Search for the cell housing the specified text and yield its (x, y) center coordinate. 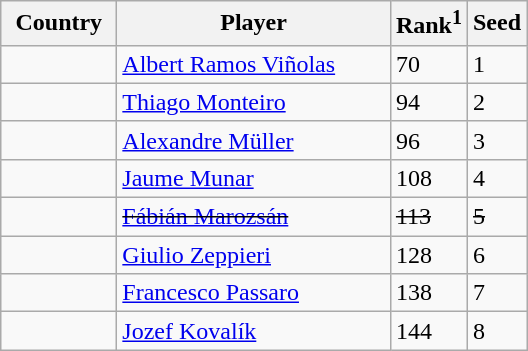
96 (428, 140)
Player (254, 24)
113 (428, 217)
Jaume Munar (254, 178)
8 (496, 331)
4 (496, 178)
7 (496, 293)
144 (428, 331)
Giulio Zeppieri (254, 255)
Rank1 (428, 24)
Country (59, 24)
108 (428, 178)
Albert Ramos Viñolas (254, 64)
Thiago Monteiro (254, 102)
1 (496, 64)
94 (428, 102)
Fábián Marozsán (254, 217)
128 (428, 255)
Alexandre Müller (254, 140)
Jozef Kovalík (254, 331)
Francesco Passaro (254, 293)
2 (496, 102)
5 (496, 217)
70 (428, 64)
138 (428, 293)
3 (496, 140)
6 (496, 255)
Seed (496, 24)
